Search for the cell housing the specified text and yield its [X, Y] center coordinate. 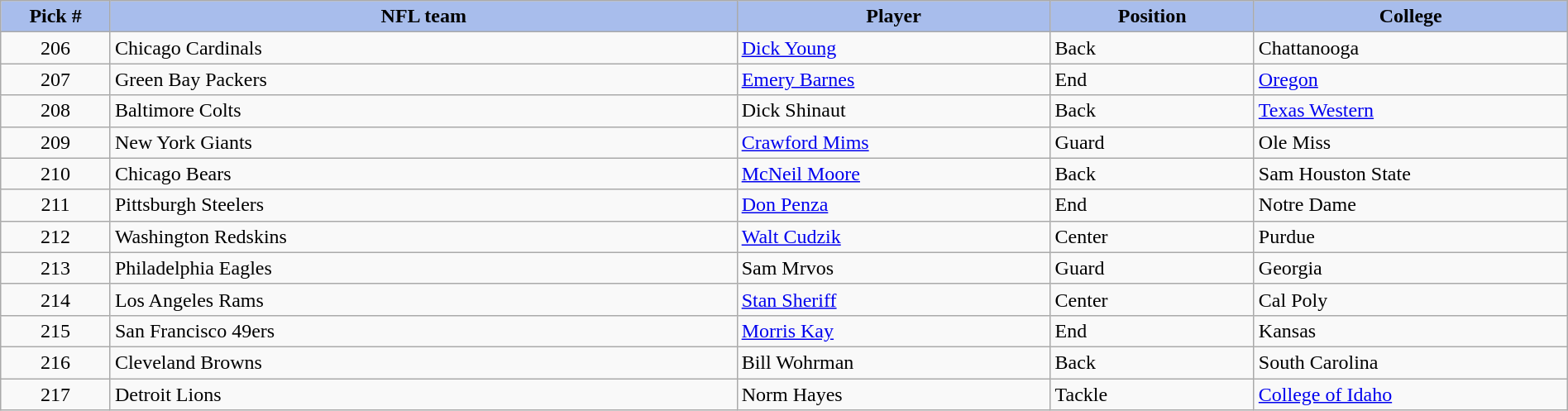
Detroit Lions [423, 394]
NFL team [423, 17]
210 [56, 174]
Purdue [1411, 237]
216 [56, 362]
Cleveland Browns [423, 362]
Green Bay Packers [423, 79]
Baltimore Colts [423, 111]
Morris Kay [893, 331]
207 [56, 79]
New York Giants [423, 142]
Position [1152, 17]
Cal Poly [1411, 299]
Oregon [1411, 79]
Crawford Mims [893, 142]
Los Angeles Rams [423, 299]
Georgia [1411, 268]
Chattanooga [1411, 48]
Walt Cudzik [893, 237]
Pick # [56, 17]
208 [56, 111]
Emery Barnes [893, 79]
206 [56, 48]
212 [56, 237]
217 [56, 394]
Stan Sheriff [893, 299]
211 [56, 205]
Kansas [1411, 331]
Dick Young [893, 48]
Notre Dame [1411, 205]
Bill Wohrman [893, 362]
209 [56, 142]
College of Idaho [1411, 394]
Ole Miss [1411, 142]
Chicago Bears [423, 174]
South Carolina [1411, 362]
213 [56, 268]
Washington Redskins [423, 237]
Tackle [1152, 394]
214 [56, 299]
Dick Shinaut [893, 111]
Sam Houston State [1411, 174]
San Francisco 49ers [423, 331]
Pittsburgh Steelers [423, 205]
McNeil Moore [893, 174]
Texas Western [1411, 111]
Player [893, 17]
Sam Mrvos [893, 268]
Philadelphia Eagles [423, 268]
Chicago Cardinals [423, 48]
College [1411, 17]
Don Penza [893, 205]
215 [56, 331]
Norm Hayes [893, 394]
